Pinpoint the cell where the given text exists, returning its (X, Y) midpoint coordinate. 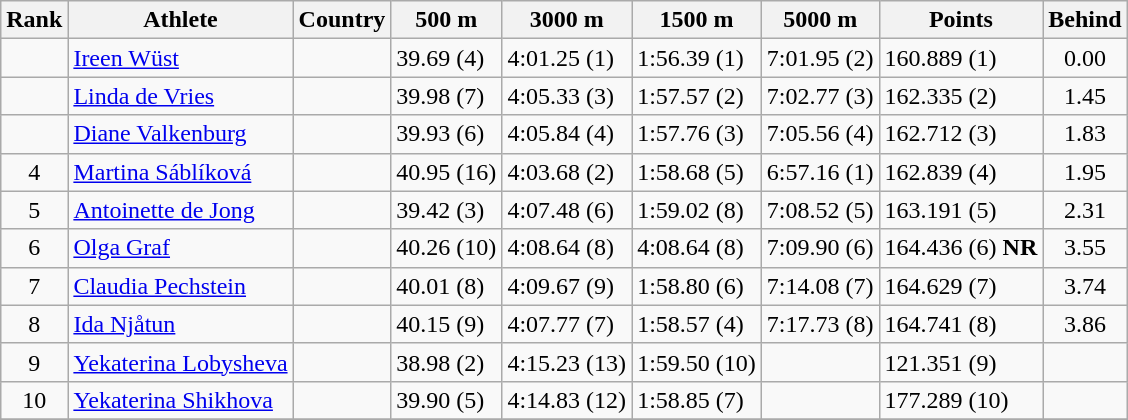
1500 m (697, 20)
Yekaterina Shikhova (180, 400)
1:58.85 (7) (697, 400)
6 (34, 248)
4:05.33 (3) (567, 96)
500 m (446, 20)
164.741 (8) (961, 324)
7 (34, 286)
3.86 (1085, 324)
4:07.77 (7) (567, 324)
6:57.16 (1) (820, 172)
40.26 (10) (446, 248)
9 (34, 362)
39.69 (4) (446, 58)
1:59.02 (8) (697, 210)
4:01.25 (1) (567, 58)
162.712 (3) (961, 134)
Behind (1085, 20)
Rank (34, 20)
4:07.48 (6) (567, 210)
4:03.68 (2) (567, 172)
4:14.83 (12) (567, 400)
7:14.08 (7) (820, 286)
177.289 (10) (961, 400)
39.98 (7) (446, 96)
Linda de Vries (180, 96)
3000 m (567, 20)
1:59.50 (10) (697, 362)
7:09.90 (6) (820, 248)
38.98 (2) (446, 362)
Claudia Pechstein (180, 286)
Athlete (180, 20)
40.95 (16) (446, 172)
7:05.56 (4) (820, 134)
163.191 (5) (961, 210)
5 (34, 210)
1:57.76 (3) (697, 134)
4:05.84 (4) (567, 134)
Olga Graf (180, 248)
Diane Valkenburg (180, 134)
164.629 (7) (961, 286)
40.01 (8) (446, 286)
1:57.57 (2) (697, 96)
160.889 (1) (961, 58)
7:17.73 (8) (820, 324)
7:02.77 (3) (820, 96)
5000 m (820, 20)
121.351 (9) (961, 362)
39.93 (6) (446, 134)
4 (34, 172)
162.335 (2) (961, 96)
1:58.68 (5) (697, 172)
162.839 (4) (961, 172)
7:08.52 (5) (820, 210)
4:09.67 (9) (567, 286)
1:58.57 (4) (697, 324)
1.95 (1085, 172)
7:01.95 (2) (820, 58)
1:58.80 (6) (697, 286)
1.83 (1085, 134)
8 (34, 324)
Ireen Wüst (180, 58)
40.15 (9) (446, 324)
39.90 (5) (446, 400)
2.31 (1085, 210)
Country (342, 20)
Antoinette de Jong (180, 210)
164.436 (6) NR (961, 248)
3.55 (1085, 248)
Points (961, 20)
39.42 (3) (446, 210)
3.74 (1085, 286)
1:56.39 (1) (697, 58)
0.00 (1085, 58)
Martina Sáblíková (180, 172)
1.45 (1085, 96)
10 (34, 400)
Ida Njåtun (180, 324)
Yekaterina Lobysheva (180, 362)
4:15.23 (13) (567, 362)
